Extract the [x, y] coordinate from the center of the cell holding the provided text.  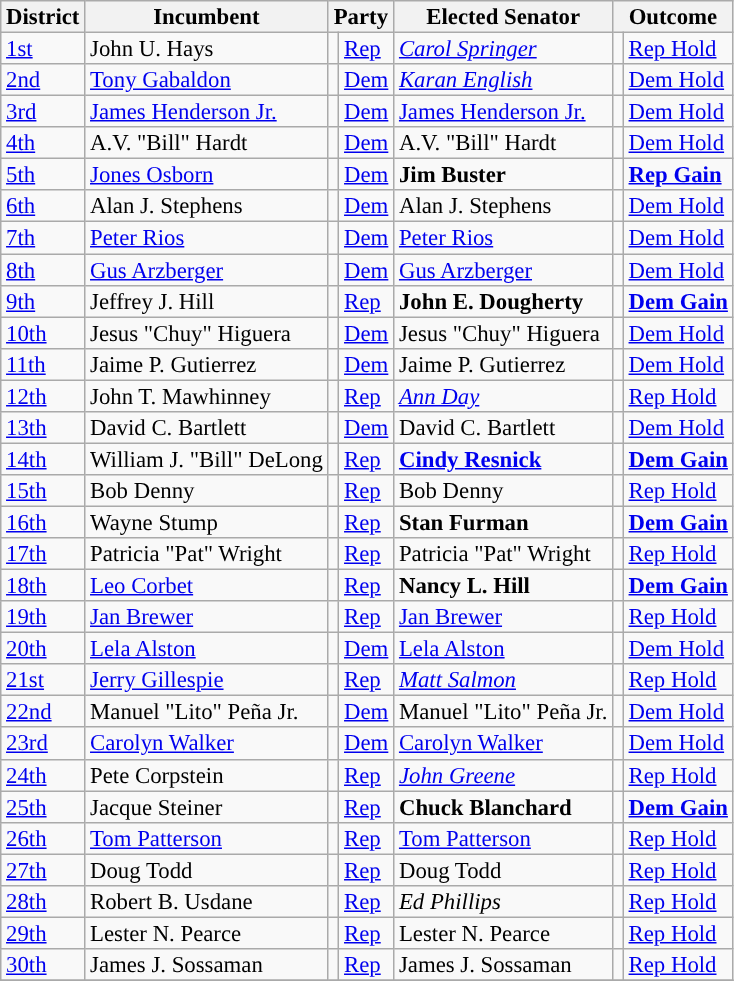
12th [43, 396]
Jones Osborn [206, 175]
29th [43, 933]
John E. Dougherty [504, 301]
11th [43, 364]
Jacque Steiner [206, 807]
16th [43, 522]
10th [43, 333]
Stan Furman [504, 522]
25th [43, 807]
19th [43, 617]
21st [43, 680]
30th [43, 965]
14th [43, 459]
Tony Gabaldon [206, 80]
6th [43, 206]
Ann Day [504, 396]
Pete Corpstein [206, 775]
Robert B. Usdane [206, 902]
2nd [43, 80]
18th [43, 586]
20th [43, 649]
22nd [43, 712]
Jim Buster [504, 175]
28th [43, 902]
Party [360, 17]
Carol Springer [504, 49]
District [43, 17]
13th [43, 428]
Outcome [674, 17]
Rep Gain [678, 175]
26th [43, 838]
John U. Hays [206, 49]
27th [43, 870]
3rd [43, 112]
Incumbent [206, 17]
Nancy L. Hill [504, 586]
Jerry Gillespie [206, 680]
17th [43, 554]
23rd [43, 744]
John Greene [504, 775]
Wayne Stump [206, 522]
9th [43, 301]
5th [43, 175]
15th [43, 491]
Leo Corbet [206, 586]
7th [43, 238]
Jeffrey J. Hill [206, 301]
Matt Salmon [504, 680]
Elected Senator [504, 17]
John T. Mawhinney [206, 396]
Karan English [504, 80]
24th [43, 775]
Cindy Resnick [504, 459]
William J. "Bill" DeLong [206, 459]
1st [43, 49]
4th [43, 143]
Chuck Blanchard [504, 807]
Ed Phillips [504, 902]
8th [43, 270]
